From the cell containing the given text, extract its center point as [x, y] coordinate. 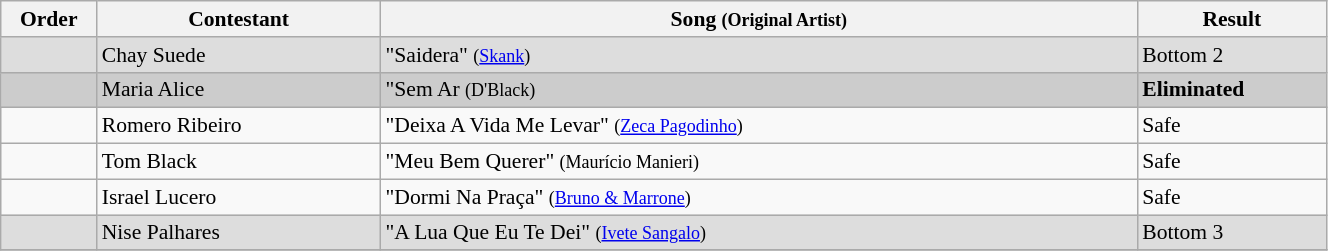
"Meu Bem Querer" (Maurício Manieri) [758, 162]
Bottom 2 [1232, 55]
"Deixa A Vida Me Levar" (Zeca Pagodinho) [758, 126]
Nise Palhares [239, 233]
"Dormi Na Praça" (Bruno & Marrone) [758, 197]
Order [49, 19]
"A Lua Que Eu Te Dei" (Ivete Sangalo) [758, 233]
Israel Lucero [239, 197]
Song (Original Artist) [758, 19]
Eliminated [1232, 90]
Bottom 3 [1232, 233]
Contestant [239, 19]
Result [1232, 19]
"Saidera" (Skank) [758, 55]
"Sem Ar (D'Black) [758, 90]
Romero Ribeiro [239, 126]
Chay Suede [239, 55]
Tom Black [239, 162]
Maria Alice [239, 90]
